Output the [X, Y] coordinate of the center of the cell containing the given text.  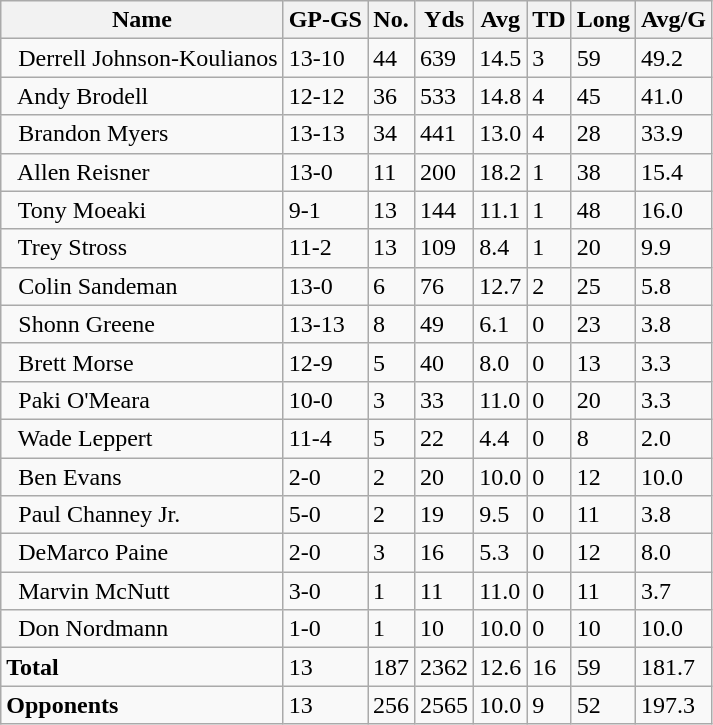
3-0 [325, 591]
Paul Channey Jr. [142, 515]
5.8 [674, 286]
49 [444, 324]
8.4 [500, 248]
76 [444, 286]
33.9 [674, 134]
181.7 [674, 667]
256 [392, 705]
19 [444, 515]
No. [392, 20]
GP-GS [325, 20]
14.5 [500, 58]
Opponents [142, 705]
12.7 [500, 286]
Avg [500, 20]
9.9 [674, 248]
23 [603, 324]
Colin Sandeman [142, 286]
Ben Evans [142, 477]
Brett Morse [142, 362]
34 [392, 134]
Brandon Myers [142, 134]
48 [603, 210]
25 [603, 286]
41.0 [674, 96]
38 [603, 172]
52 [603, 705]
4.4 [500, 438]
22 [444, 438]
144 [444, 210]
44 [392, 58]
Derrell Johnson-Koulianos [142, 58]
2565 [444, 705]
DeMarco Paine [142, 553]
109 [444, 248]
9-1 [325, 210]
TD [549, 20]
2362 [444, 667]
33 [444, 400]
Trey Stross [142, 248]
12.6 [500, 667]
187 [392, 667]
11.1 [500, 210]
197.3 [674, 705]
9.5 [500, 515]
13.0 [500, 134]
11-4 [325, 438]
45 [603, 96]
441 [444, 134]
10-0 [325, 400]
5-0 [325, 515]
18.2 [500, 172]
11-2 [325, 248]
9 [549, 705]
49.2 [674, 58]
6 [392, 286]
16.0 [674, 210]
15.4 [674, 172]
1-0 [325, 629]
13-10 [325, 58]
12-9 [325, 362]
2.0 [674, 438]
3.7 [674, 591]
5.3 [500, 553]
36 [392, 96]
639 [444, 58]
Name [142, 20]
Tony Moeaki [142, 210]
Allen Reisner [142, 172]
12-12 [325, 96]
200 [444, 172]
Andy Brodell [142, 96]
40 [444, 362]
Avg/G [674, 20]
Long [603, 20]
14.8 [500, 96]
Yds [444, 20]
6.1 [500, 324]
Shonn Greene [142, 324]
Marvin McNutt [142, 591]
28 [603, 134]
533 [444, 96]
Paki O'Meara [142, 400]
Wade Leppert [142, 438]
Don Nordmann [142, 629]
Total [142, 667]
